Find where the given text appears and provide that cell's center as (x, y) coordinate. 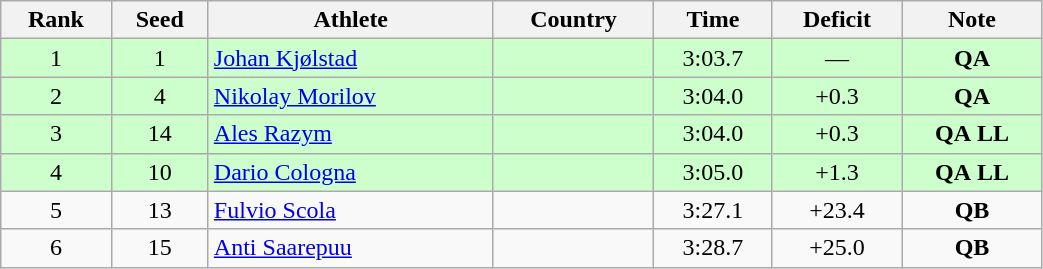
Athlete (350, 20)
13 (160, 210)
3 (56, 134)
Time (713, 20)
3:03.7 (713, 58)
Nikolay Morilov (350, 96)
3:27.1 (713, 210)
Anti Saarepuu (350, 248)
Fulvio Scola (350, 210)
+25.0 (837, 248)
Ales Razym (350, 134)
Country (574, 20)
Johan Kjølstad (350, 58)
Dario Cologna (350, 172)
Seed (160, 20)
Rank (56, 20)
3:05.0 (713, 172)
Note (972, 20)
3:28.7 (713, 248)
6 (56, 248)
+1.3 (837, 172)
5 (56, 210)
14 (160, 134)
— (837, 58)
15 (160, 248)
Deficit (837, 20)
10 (160, 172)
+23.4 (837, 210)
2 (56, 96)
